Identify which cell holds the provided text, then report its [X, Y] central coordinate. 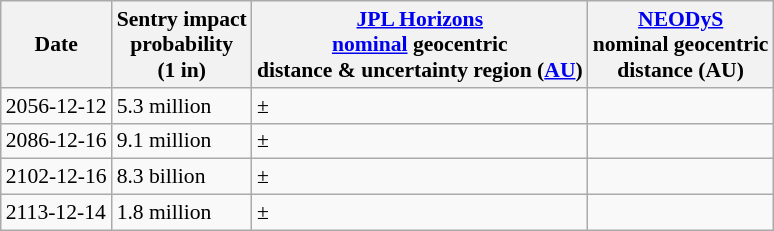
JPL Horizonsnominal geocentricdistance & uncertainty region (AU) [420, 44]
Date [56, 44]
5.3 million [182, 106]
2113-12-14 [56, 213]
2086-12-16 [56, 141]
2102-12-16 [56, 177]
2056-12-12 [56, 106]
Sentry impactprobability(1 in) [182, 44]
NEODySnominal geocentricdistance (AU) [681, 44]
9.1 million [182, 141]
1.8 million [182, 213]
8.3 billion [182, 177]
